Extract the (x, y) coordinate from the center of the cell holding the provided text.  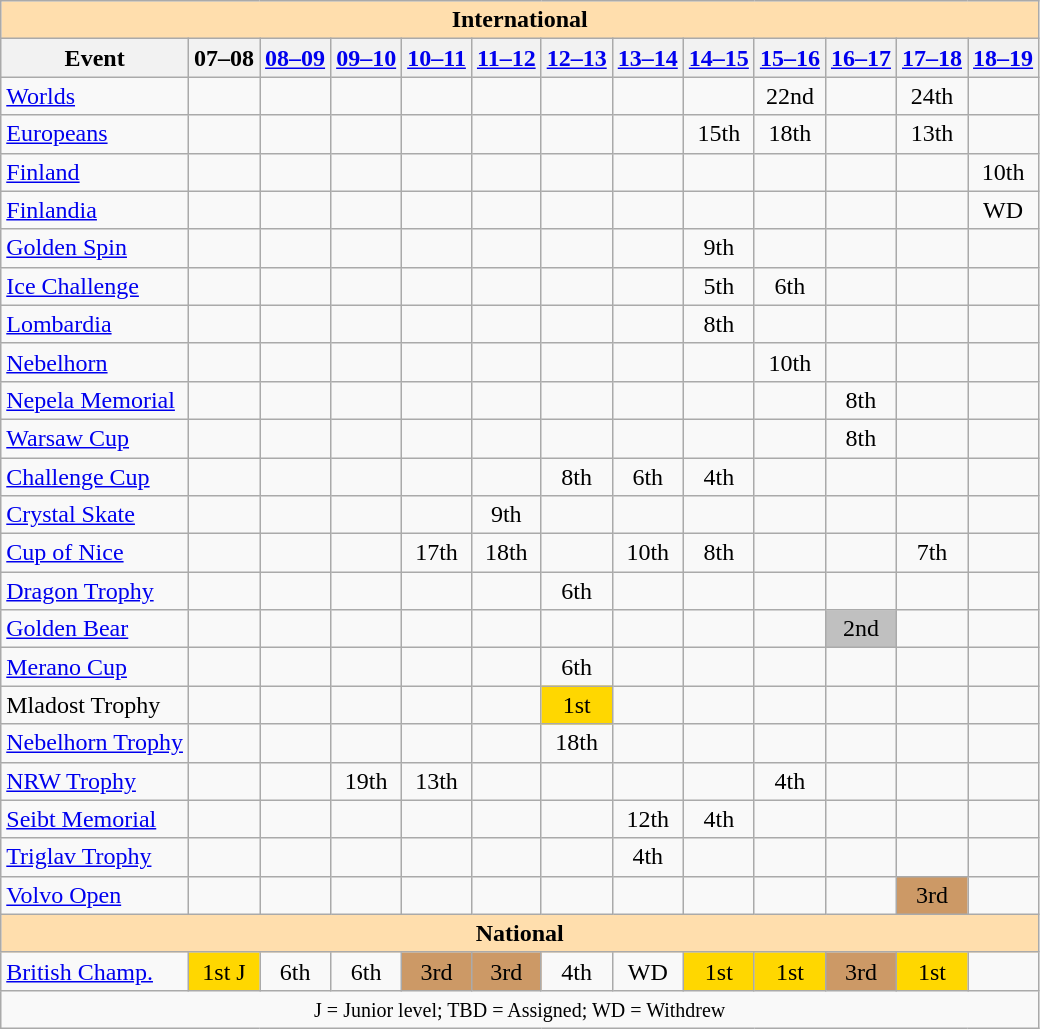
19th (366, 781)
Nebelhorn (95, 362)
Golden Bear (95, 629)
13–14 (648, 58)
National (520, 933)
5th (718, 286)
Finland (95, 172)
7th (932, 553)
07–08 (224, 58)
Triglav Trophy (95, 857)
Challenge Cup (95, 477)
12–13 (576, 58)
09–10 (366, 58)
1st J (224, 971)
Seibt Memorial (95, 819)
Crystal Skate (95, 515)
08–09 (296, 58)
Lombardia (95, 324)
Cup of Nice (95, 553)
Europeans (95, 134)
16–17 (860, 58)
12th (648, 819)
Finlandia (95, 210)
NRW Trophy (95, 781)
J = Junior level; TBD = Assigned; WD = Withdrew (520, 1009)
11–12 (506, 58)
22nd (790, 96)
Dragon Trophy (95, 591)
24th (932, 96)
Mladost Trophy (95, 705)
Golden Spin (95, 248)
17th (437, 553)
Event (95, 58)
14–15 (718, 58)
10–11 (437, 58)
Ice Challenge (95, 286)
British Champ. (95, 971)
17–18 (932, 58)
15–16 (790, 58)
2nd (860, 629)
Nepela Memorial (95, 400)
Volvo Open (95, 895)
Warsaw Cup (95, 438)
International (520, 20)
18–19 (1004, 58)
15th (718, 134)
Nebelhorn Trophy (95, 743)
Worlds (95, 96)
Merano Cup (95, 667)
